Pinpoint the cell where the given text exists, returning its (x, y) midpoint coordinate. 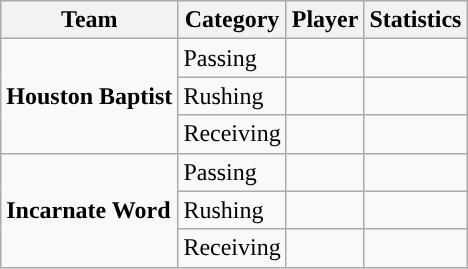
Team (90, 20)
Category (232, 20)
Player (325, 20)
Statistics (416, 20)
Houston Baptist (90, 96)
Incarnate Word (90, 210)
